Return [x, y] of the center of cell containing provided text 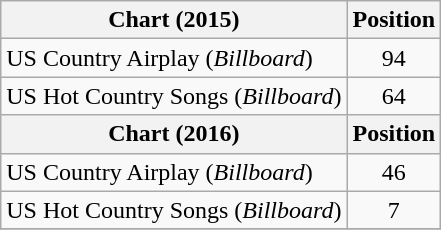
94 [394, 58]
64 [394, 96]
Chart (2016) [174, 134]
7 [394, 210]
46 [394, 172]
Chart (2015) [174, 20]
